Find where the given text appears and provide that cell's center as [x, y] coordinate. 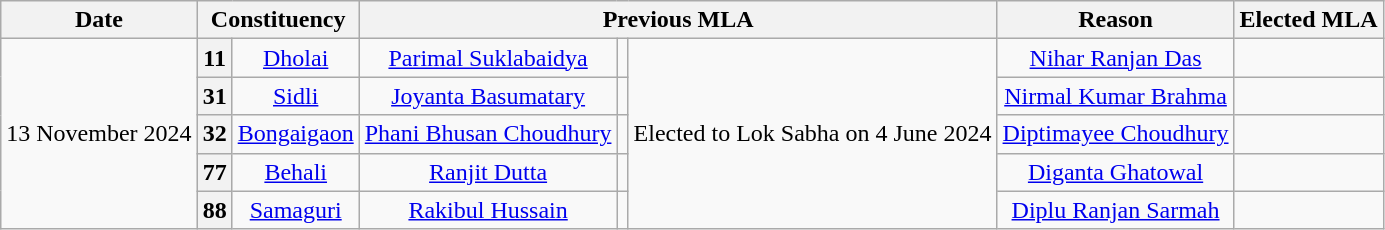
Phani Bhusan Choudhury [488, 134]
Nirmal Kumar Brahma [1116, 96]
Elected to Lok Sabha on 4 June 2024 [812, 134]
Diptimayee Choudhury [1116, 134]
Reason [1116, 20]
88 [214, 210]
13 November 2024 [99, 134]
Elected MLA [1308, 20]
31 [214, 96]
Date [99, 20]
Dholai [296, 58]
Rakibul Hussain [488, 210]
32 [214, 134]
Samaguri [296, 210]
Joyanta Basumatary [488, 96]
Bongaigaon [296, 134]
Nihar Ranjan Das [1116, 58]
Ranjit Dutta [488, 172]
Parimal Suklabaidya [488, 58]
Constituency [278, 20]
Sidli [296, 96]
11 [214, 58]
77 [214, 172]
Diganta Ghatowal [1116, 172]
Diplu Ranjan Sarmah [1116, 210]
Behali [296, 172]
Previous MLA [678, 20]
